Detect which cell encompasses the target text, then output its [X, Y] center coordinate. 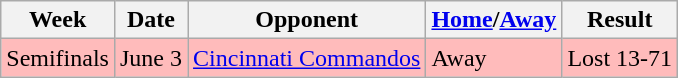
Opponent [307, 20]
Away [494, 58]
Home/Away [494, 20]
June 3 [150, 58]
Semifinals [58, 58]
Result [620, 20]
Week [58, 20]
Cincinnati Commandos [307, 58]
Date [150, 20]
Lost 13-71 [620, 58]
